Capture the cell that displays the provided text and extract its (x, y) central coordinate. 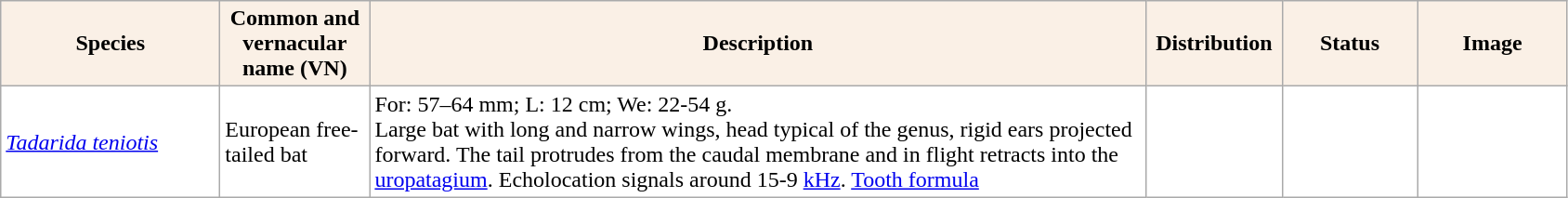
Common and vernacular name (VN) (295, 44)
Distribution (1214, 44)
Description (758, 44)
Status (1350, 44)
Image (1492, 44)
European free-tailed bat (295, 141)
Tadarida teniotis (111, 141)
Species (111, 44)
